Pinpoint the cell where the given text exists, returning its [X, Y] midpoint coordinate. 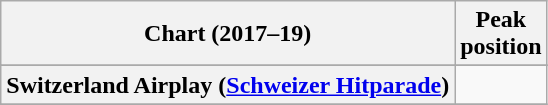
Switzerland Airplay (Schweizer Hitparade) [228, 85]
Peakposition [501, 34]
Chart (2017–19) [228, 34]
